Output the (x, y) coordinate of the center of the cell containing the given text.  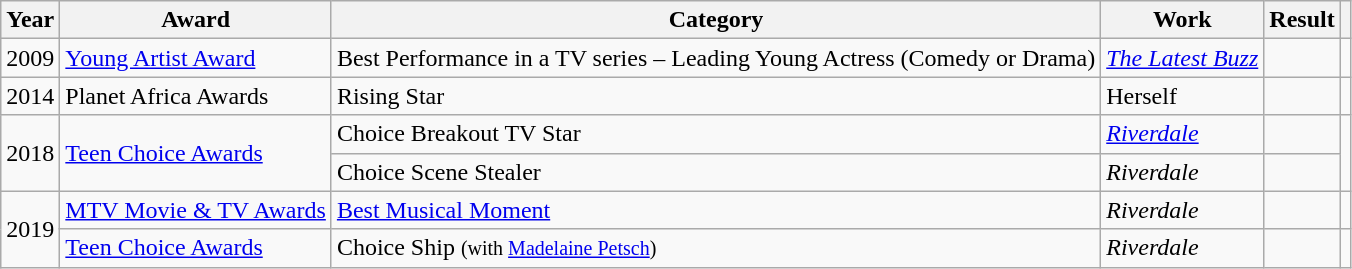
Work (1182, 20)
Award (196, 20)
Planet Africa Awards (196, 96)
2014 (30, 96)
Result (1302, 20)
Category (716, 20)
2019 (30, 229)
The Latest Buzz (1182, 58)
Year (30, 20)
Young Artist Award (196, 58)
Best Performance in a TV series – Leading Young Actress (Comedy or Drama) (716, 58)
Choice Ship (with Madelaine Petsch) (716, 248)
Choice Breakout TV Star (716, 134)
MTV Movie & TV Awards (196, 210)
Choice Scene Stealer (716, 172)
Best Musical Moment (716, 210)
2018 (30, 153)
2009 (30, 58)
Rising Star (716, 96)
Herself (1182, 96)
